Identify which cell holds the provided text, then report its (X, Y) central coordinate. 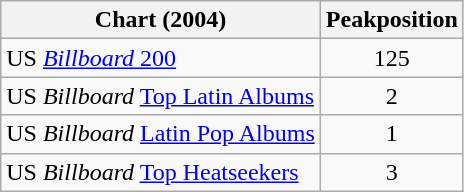
US Billboard Top Heatseekers (161, 172)
US Billboard 200 (161, 58)
1 (392, 134)
US Billboard Top Latin Albums (161, 96)
US Billboard Latin Pop Albums (161, 134)
Peakposition (392, 20)
2 (392, 96)
3 (392, 172)
Chart (2004) (161, 20)
125 (392, 58)
